Capture the cell that displays the provided text and extract its (x, y) central coordinate. 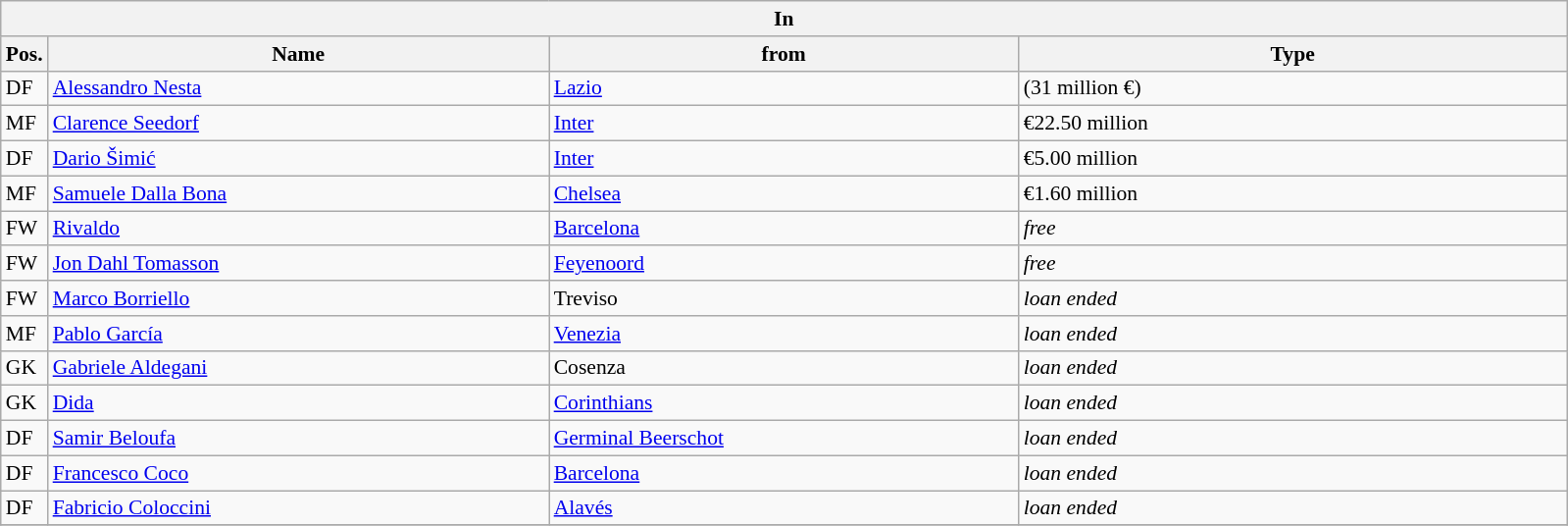
Gabriele Aldegani (298, 368)
Dida (298, 403)
Fabricio Coloccini (298, 508)
€5.00 million (1292, 159)
Type (1292, 54)
Pos. (25, 54)
Venezia (784, 334)
Corinthians (784, 403)
Cosenza (784, 368)
Clarence Seedorf (298, 124)
Feyenoord (784, 264)
Samuele Dalla Bona (298, 193)
Alessandro Nesta (298, 88)
Dario Šimić (298, 159)
€22.50 million (1292, 124)
In (784, 19)
Samir Beloufa (298, 439)
Rivaldo (298, 229)
Treviso (784, 298)
Alavés (784, 508)
Pablo García (298, 334)
€1.60 million (1292, 193)
Lazio (784, 88)
Germinal Beerschot (784, 439)
Chelsea (784, 193)
Marco Borriello (298, 298)
from (784, 54)
(31 million €) (1292, 88)
Name (298, 54)
Francesco Coco (298, 473)
Jon Dahl Tomasson (298, 264)
